For the text-containing cell, return its midpoint in [x, y] coordinate format. 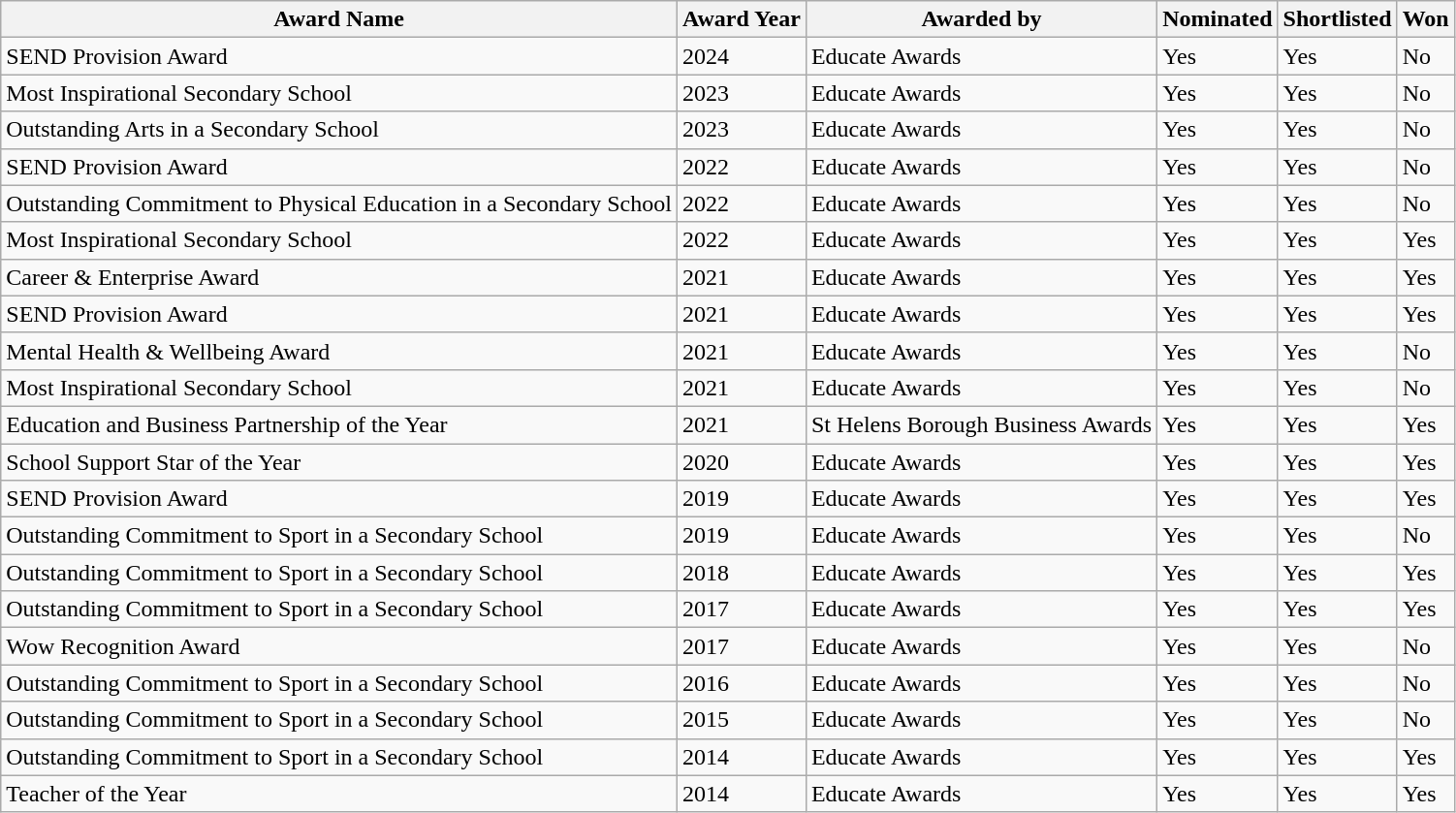
2020 [741, 462]
Career & Enterprise Award [339, 277]
Nominated [1218, 19]
2024 [741, 56]
Won [1425, 19]
Award Year [741, 19]
Teacher of the Year [339, 794]
2015 [741, 720]
School Support Star of the Year [339, 462]
Wow Recognition Award [339, 646]
Awarded by [981, 19]
Mental Health & Wellbeing Award [339, 351]
2016 [741, 683]
Outstanding Commitment to Physical Education in a Secondary School [339, 203]
Award Name [339, 19]
Outstanding Arts in a Secondary School [339, 130]
Shortlisted [1338, 19]
2018 [741, 573]
Education and Business Partnership of the Year [339, 424]
St Helens Borough Business Awards [981, 424]
